Determine the (X, Y) coordinate at the center of the cell enclosing the given text.  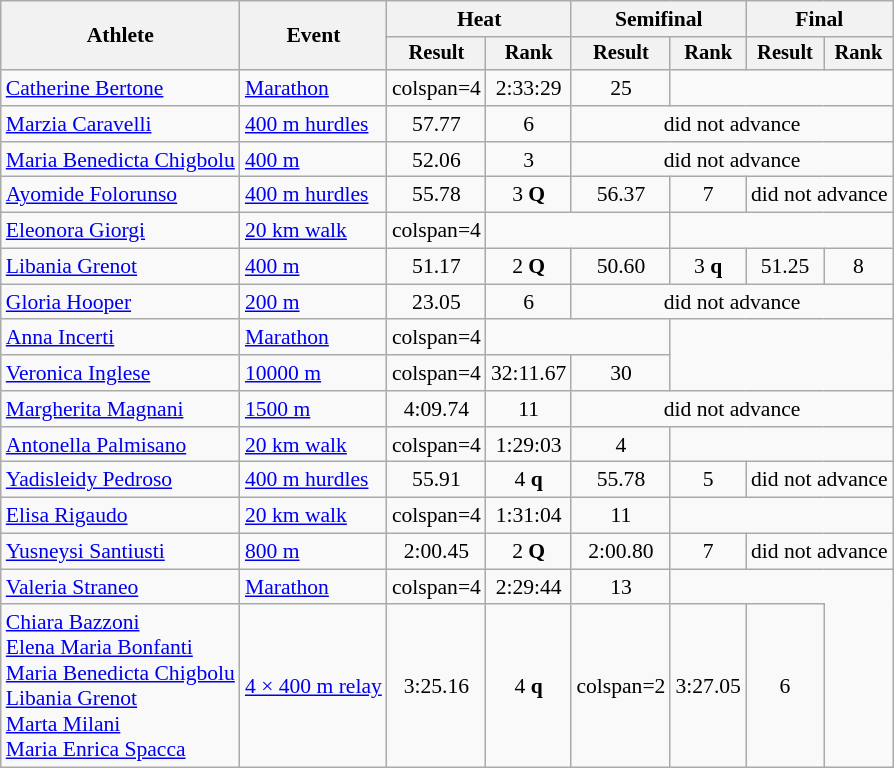
4 (620, 445)
55.91 (436, 480)
Catherine Bertone (120, 88)
colspan=2 (620, 686)
200 m (314, 302)
Eleonora Giorgi (120, 231)
51.25 (785, 267)
Margherita Magnani (120, 409)
Ayomide Folorunso (120, 195)
5 (708, 480)
4 × 400 m relay (314, 686)
Antonella Palmisano (120, 445)
4:09.74 (436, 409)
8 (858, 267)
30 (620, 373)
3 (528, 160)
1:31:04 (528, 516)
52.06 (436, 160)
3:25.16 (436, 686)
Yadisleidy Pedroso (120, 480)
Yusneysi Santiusti (120, 552)
2:00.80 (620, 552)
Semifinal (658, 19)
Event (314, 36)
Veronica Inglese (120, 373)
Anna Incerti (120, 338)
800 m (314, 552)
2:29:44 (528, 587)
32:11.67 (528, 373)
Libania Grenot (120, 267)
Gloria Hooper (120, 302)
3:27.05 (708, 686)
25 (620, 88)
Valeria Straneo (120, 587)
Chiara BazzoniElena Maria BonfantiMaria Benedicta ChigboluLibania GrenotMarta MilaniMaria Enrica Spacca (120, 686)
10000 m (314, 373)
Final (820, 19)
2:00.45 (436, 552)
Marzia Caravelli (120, 124)
1:29:03 (528, 445)
Elisa Rigaudo (120, 516)
1500 m (314, 409)
Maria Benedicta Chigbolu (120, 160)
3 Q (528, 195)
Athlete (120, 36)
13 (620, 587)
Heat (480, 19)
57.77 (436, 124)
56.37 (620, 195)
2:33:29 (528, 88)
23.05 (436, 302)
3 q (708, 267)
50.60 (620, 267)
51.17 (436, 267)
